Provide the [X, Y] coordinate of the cell's center where the given text is located.  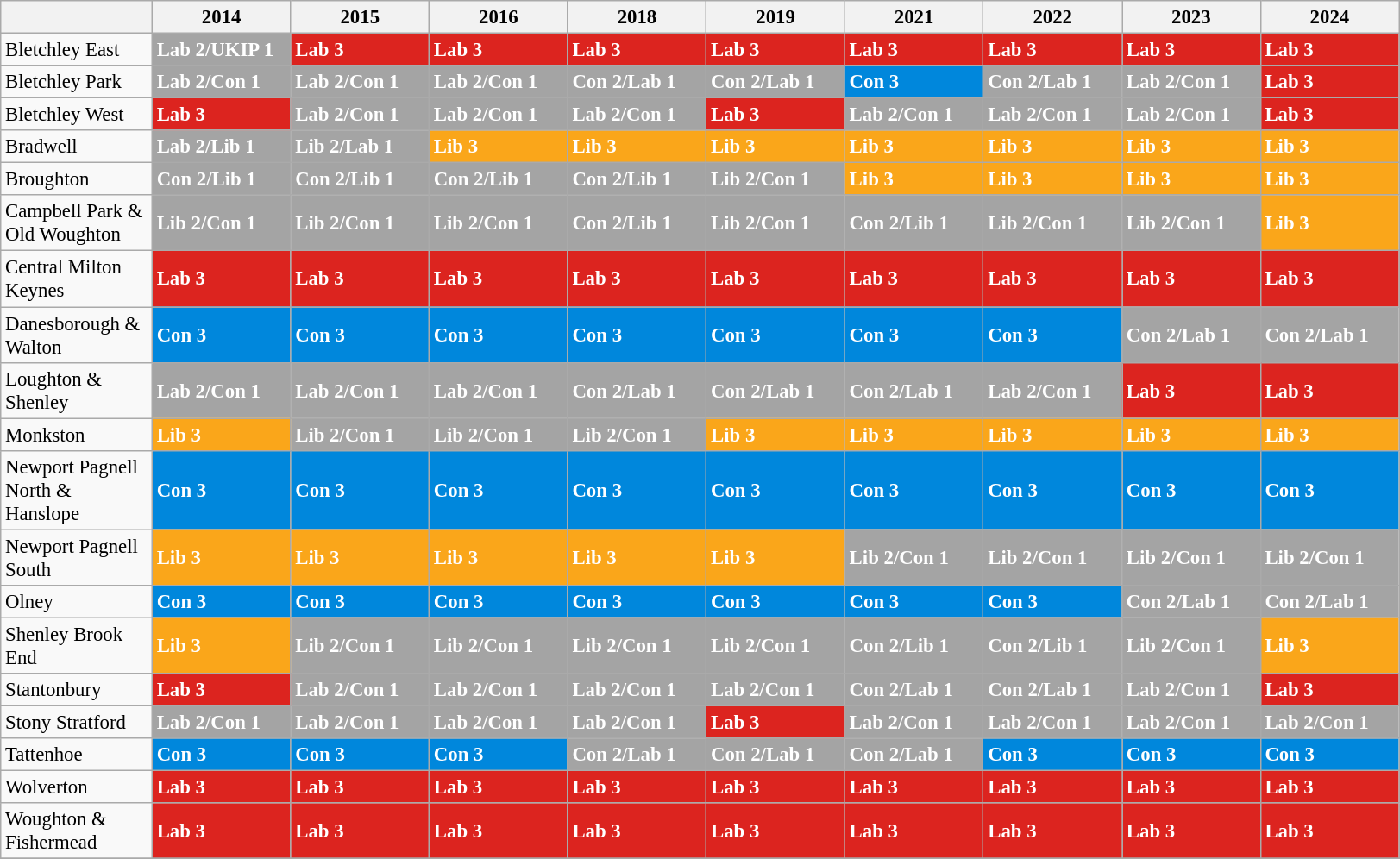
2024 [1330, 17]
2016 [499, 17]
Monkston [77, 435]
2015 [361, 17]
Danesborough & Walton [77, 335]
Stantonbury [77, 690]
Woughton & Fishermead [77, 831]
2022 [1052, 17]
Bradwell [77, 147]
2018 [637, 17]
Shenley Brook End [77, 645]
2023 [1190, 17]
Campbell Park & Old Woughton [77, 223]
Bletchley Park [77, 82]
2014 [221, 17]
Olney [77, 602]
Newport Pagnell South [77, 557]
Lib 2/Lab 1 [361, 147]
2021 [914, 17]
Newport Pagnell North & Hanslope [77, 490]
Bletchley East [77, 50]
Broughton [77, 179]
Lab 2/Lib 1 [221, 147]
Wolverton [77, 787]
Stony Stratford [77, 722]
Lab 2/UKIP 1 [221, 50]
Central Milton Keynes [77, 279]
Tattenhoe [77, 755]
Loughton & Shenley [77, 390]
Bletchley West [77, 115]
2019 [776, 17]
